Pinpoint the cell where the given text exists, returning its [x, y] midpoint coordinate. 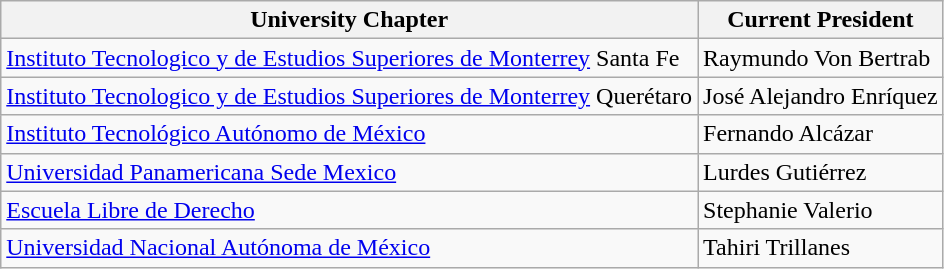
Universidad Panamericana Sede Mexico [350, 172]
Fernando Alcázar [821, 134]
Instituto Tecnologico y de Estudios Superiores de Monterrey Querétaro [350, 96]
Current President [821, 20]
Universidad Nacional Autónoma de México [350, 248]
Raymundo Von Bertrab [821, 58]
Lurdes Gutiérrez [821, 172]
Instituto Tecnologico y de Estudios Superiores de Monterrey Santa Fe [350, 58]
Stephanie Valerio [821, 210]
University Chapter [350, 20]
Escuela Libre de Derecho [350, 210]
Instituto Tecnológico Autónomo de México [350, 134]
José Alejandro Enríquez [821, 96]
Tahiri Trillanes [821, 248]
